Detect which cell encompasses the target text, then output its (X, Y) center coordinate. 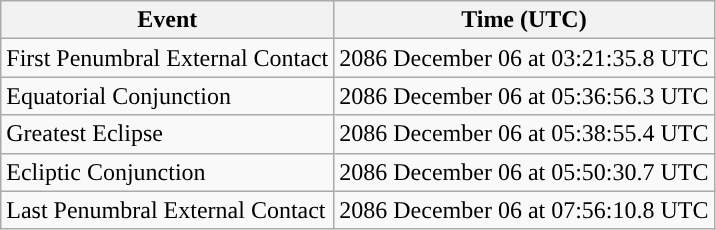
Greatest Eclipse (168, 134)
Equatorial Conjunction (168, 96)
2086 December 06 at 03:21:35.8 UTC (524, 58)
2086 December 06 at 05:36:56.3 UTC (524, 96)
First Penumbral External Contact (168, 58)
2086 December 06 at 05:38:55.4 UTC (524, 134)
2086 December 06 at 05:50:30.7 UTC (524, 172)
Event (168, 20)
Last Penumbral External Contact (168, 210)
Time (UTC) (524, 20)
2086 December 06 at 07:56:10.8 UTC (524, 210)
Ecliptic Conjunction (168, 172)
